Search for the cell housing the specified text and yield its (X, Y) center coordinate. 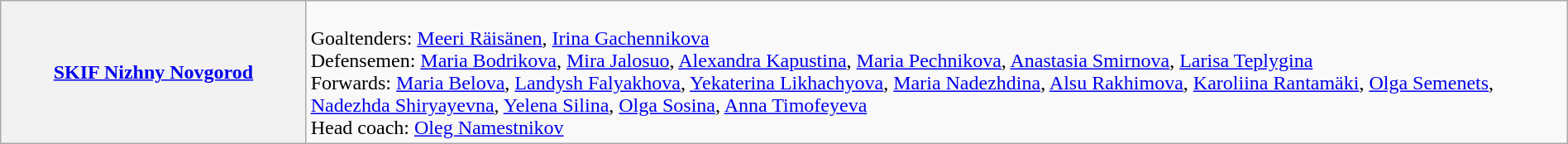
SKIF Nizhny Novgorod (154, 73)
